Extract the [X, Y] coordinate from the center of the cell holding the provided text.  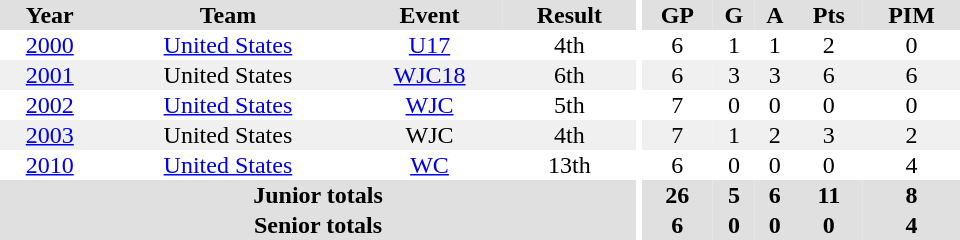
Team [228, 15]
5th [570, 105]
2001 [50, 75]
GP [678, 15]
2010 [50, 165]
2000 [50, 45]
Event [429, 15]
WJC18 [429, 75]
5 [734, 195]
6th [570, 75]
A [775, 15]
Year [50, 15]
Senior totals [318, 225]
8 [912, 195]
13th [570, 165]
26 [678, 195]
PIM [912, 15]
G [734, 15]
WC [429, 165]
Junior totals [318, 195]
2003 [50, 135]
U17 [429, 45]
11 [829, 195]
Pts [829, 15]
Result [570, 15]
2002 [50, 105]
